From the cell containing the given text, extract its center point as (x, y) coordinate. 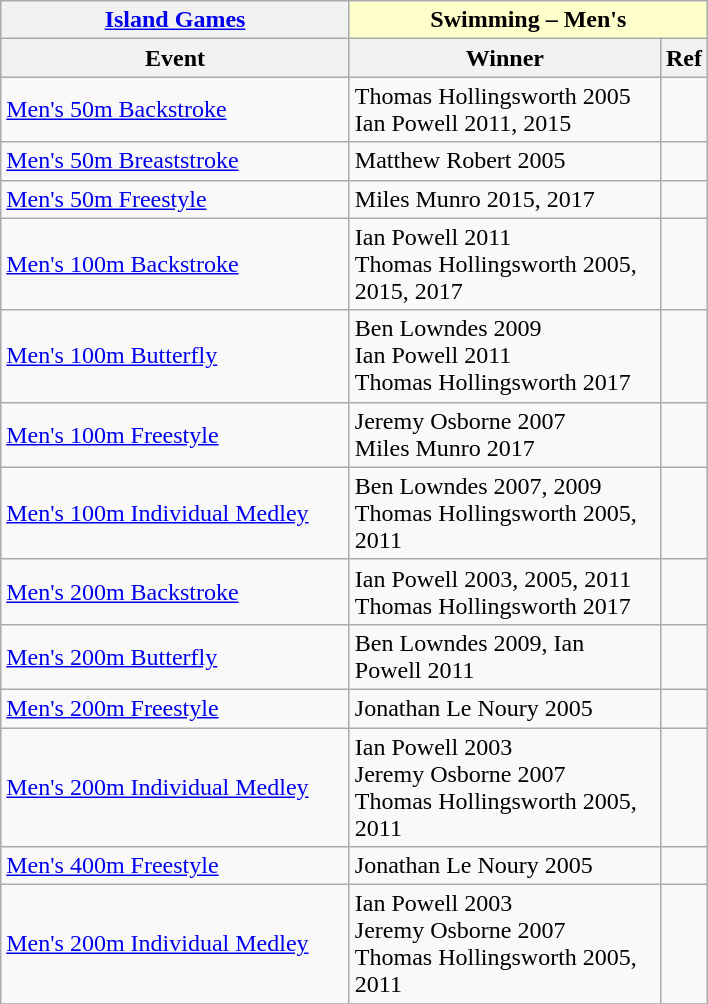
Ben Lowndes 2009, Ian Powell 2011 (504, 656)
Men's 100m Freestyle (176, 434)
Ben Lowndes 2007, 2009 Thomas Hollingsworth 2005, 2011 (504, 513)
Jeremy Osborne 2007 Miles Munro 2017 (504, 434)
Men's 50m Freestyle (176, 199)
Men's 50m Backstroke (176, 110)
Event (176, 58)
Thomas Hollingsworth 2005 Ian Powell 2011, 2015 (504, 110)
Men's 50m Breaststroke (176, 161)
Men's 400m Freestyle (176, 866)
Men's 200m Backstroke (176, 592)
Ian Powell 2003, 2005, 2011 Thomas Hollingsworth 2017 (504, 592)
Swimming – Men's (528, 20)
Men's 200m Butterfly (176, 656)
Matthew Robert 2005 (504, 161)
Men's 200m Freestyle (176, 708)
Miles Munro 2015, 2017 (504, 199)
Men's 100m Butterfly (176, 356)
Ben Lowndes 2009 Ian Powell 2011 Thomas Hollingsworth 2017 (504, 356)
Ref (684, 58)
Ian Powell 2011 Thomas Hollingsworth 2005, 2015, 2017 (504, 264)
Island Games (176, 20)
Men's 100m Backstroke (176, 264)
Men's 100m Individual Medley (176, 513)
Winner (504, 58)
